Return (X, Y) of the center of cell containing provided text 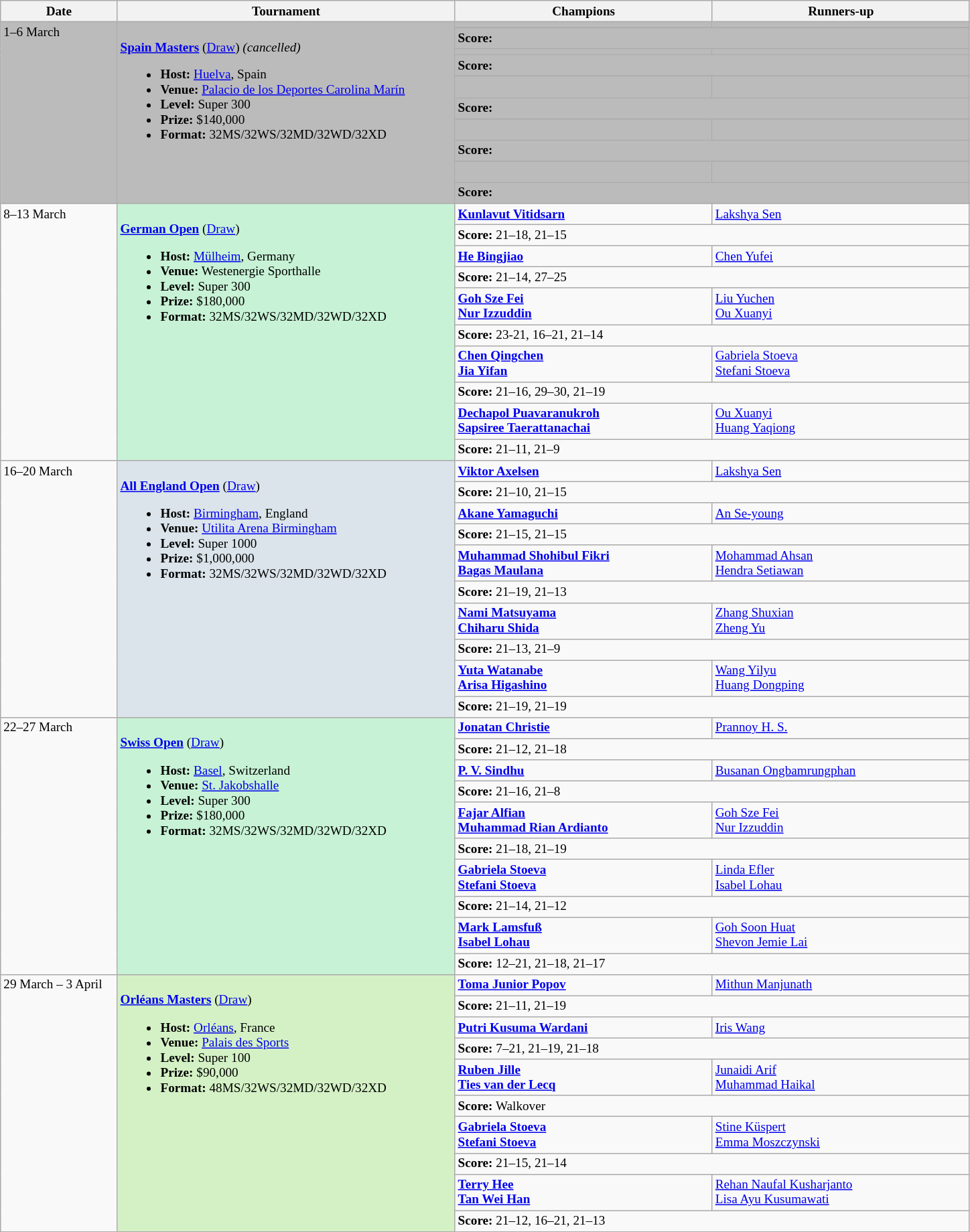
Score: 21–12, 21–18 (712, 749)
Fajar Alfian Muhammad Rian Ardianto (583, 820)
Score: 21–13, 21–9 (712, 649)
Chen Yufei (841, 256)
Orléans Masters (Draw)Host: Orléans, FranceVenue: Palais des SportsLevel: Super 100Prize: $90,000Format: 48MS/32WS/32MD/32WD/32XD (286, 1103)
Score: 23-21, 16–21, 21–14 (712, 335)
Score: 21–18, 21–19 (712, 849)
Prannoy H. S. (841, 728)
Date (59, 11)
German Open (Draw)Host: Mülheim, GermanyVenue: Westenergie SporthalleLevel: Super 300Prize: $180,000Format: 32MS/32WS/32MD/32WD/32XD (286, 332)
Mithun Manjunath (841, 985)
All England Open (Draw)Host: Birmingham, EnglandVenue: Utilita Arena BirminghamLevel: Super 1000Prize: $1,000,000Format: 32MS/32WS/32MD/32WD/32XD (286, 589)
Kunlavut Vitidsarn (583, 214)
Score: 7–21, 21–19, 21–18 (712, 1049)
Champions (583, 11)
Score: 21–19, 21–19 (712, 707)
Rehan Naufal Kusharjanto Lisa Ayu Kusumawati (841, 1192)
Stine Küspert Emma Moszczynski (841, 1135)
Putri Kusuma Wardani (583, 1028)
1–6 March (59, 112)
Mohammad Ahsan Hendra Setiawan (841, 563)
Ruben Jille Ties van der Lecq (583, 1077)
Wang Yilyu Huang Dongping (841, 678)
Score: Walkover (712, 1106)
Liu Yuchen Ou Xuanyi (841, 306)
Score: 21–16, 21–8 (712, 791)
Mark Lamsfuß Isabel Lohau (583, 935)
Runners-up (841, 11)
Tournament (286, 11)
Score: 12–21, 21–18, 21–17 (712, 964)
Swiss Open (Draw)Host: Basel, SwitzerlandVenue: St. JakobshalleLevel: Super 300Prize: $180,000Format: 32MS/32WS/32MD/32WD/32XD (286, 846)
Muhammad Shohibul Fikri Bagas Maulana (583, 563)
29 March – 3 April (59, 1103)
Linda Efler Isabel Lohau (841, 878)
Score: 21–14, 27–25 (712, 278)
Zhang Shuxian Zheng Yu (841, 621)
Akane Yamaguchi (583, 514)
Yuta Watanabe Arisa Higashino (583, 678)
Viktor Axelsen (583, 471)
Score: 21–19, 21–13 (712, 592)
16–20 March (59, 589)
Score: 21–15, 21–14 (712, 1164)
Busanan Ongbamrungphan (841, 771)
Terry Hee Tan Wei Han (583, 1192)
Score: 21–14, 21–12 (712, 907)
Nami Matsuyama Chiharu Shida (583, 621)
Goh Soon Huat Shevon Jemie Lai (841, 935)
He Bingjiao (583, 256)
P. V. Sindhu (583, 771)
8–13 March (59, 332)
Junaidi Arif Muhammad Haikal (841, 1077)
22–27 March (59, 846)
Score: 21–12, 16–21, 21–13 (712, 1221)
Ou Xuanyi Huang Yaqiong (841, 421)
Toma Junior Popov (583, 985)
Score: 21–18, 21–15 (712, 235)
Score: 21–11, 21–9 (712, 450)
Score: 21–10, 21–15 (712, 492)
Jonatan Christie (583, 728)
Score: 21–15, 21–15 (712, 534)
Score: 21–11, 21–19 (712, 1006)
An Se-young (841, 514)
Dechapol Puavaranukroh Sapsiree Taerattanachai (583, 421)
Iris Wang (841, 1028)
Chen Qingchen Jia Yifan (583, 364)
Score: 21–16, 29–30, 21–19 (712, 392)
